Determine the (X, Y) coordinate at the center of the cell enclosing the given text.  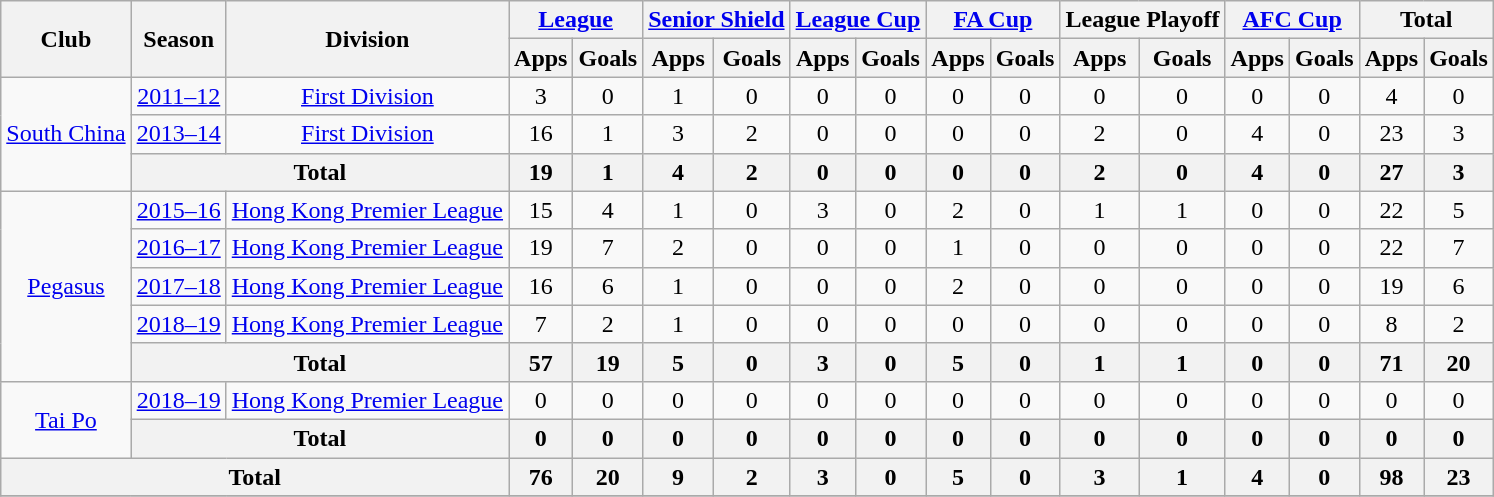
League (576, 20)
Tai Po (66, 419)
League Playoff (1142, 20)
South China (66, 134)
15 (541, 210)
AFC Cup (1292, 20)
98 (1391, 477)
2017–18 (178, 286)
9 (678, 477)
27 (1391, 172)
Club (66, 39)
League Cup (858, 20)
8 (1391, 324)
Division (367, 39)
Season (178, 39)
2011–12 (178, 96)
Pegasus (66, 286)
71 (1391, 362)
76 (541, 477)
2016–17 (178, 248)
2015–16 (178, 210)
FA Cup (993, 20)
57 (541, 362)
2013–14 (178, 134)
Senior Shield (716, 20)
